Provide the (X, Y) coordinate of the cell's center where the given text is located.  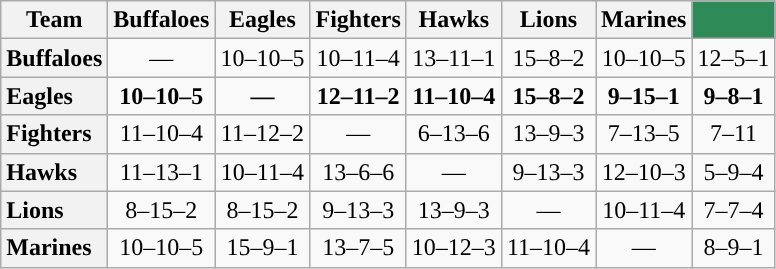
12–10–3 (644, 172)
8–9–1 (734, 248)
13–7–5 (358, 248)
6–13–6 (454, 134)
5–9–4 (734, 172)
12–5–1 (734, 58)
11–12–2 (262, 134)
7–11 (734, 134)
Team (54, 20)
7–7–4 (734, 210)
11–13–1 (162, 172)
12–11–2 (358, 96)
10–12–3 (454, 248)
9–15–1 (644, 96)
7–13–5 (644, 134)
15–9–1 (262, 248)
9–8–1 (734, 96)
13–6–6 (358, 172)
13–11–1 (454, 58)
